From the cell containing the given text, extract its center point as [X, Y] coordinate. 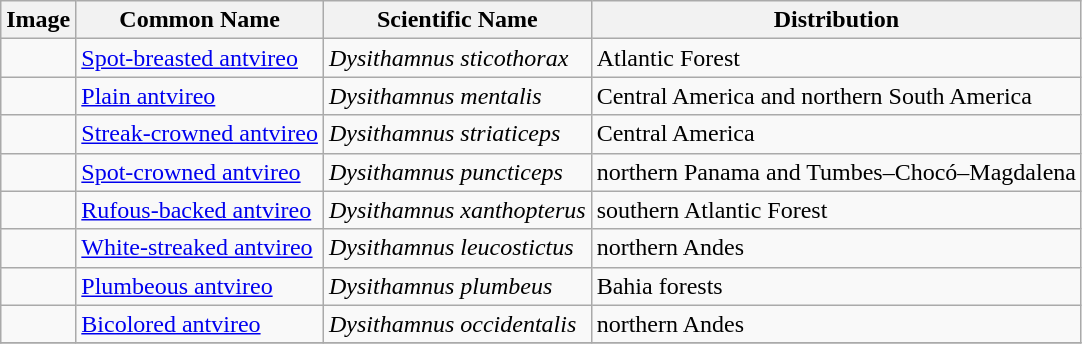
Dysithamnus striaticeps [457, 134]
Rufous-backed antvireo [200, 210]
northern Panama and Tumbes–Chocó–Magdalena [836, 172]
Dysithamnus mentalis [457, 96]
Spot-crowned antvireo [200, 172]
Dysithamnus occidentalis [457, 324]
Bahia forests [836, 286]
Central America [836, 134]
Image [38, 20]
Spot-breasted antvireo [200, 58]
Dysithamnus puncticeps [457, 172]
Plumbeous antvireo [200, 286]
Dysithamnus sticothorax [457, 58]
Plain antvireo [200, 96]
Atlantic Forest [836, 58]
Central America and northern South America [836, 96]
Distribution [836, 20]
Streak-crowned antvireo [200, 134]
Scientific Name [457, 20]
Dysithamnus leucostictus [457, 248]
Dysithamnus xanthopterus [457, 210]
White-streaked antvireo [200, 248]
Common Name [200, 20]
Bicolored antvireo [200, 324]
Dysithamnus plumbeus [457, 286]
southern Atlantic Forest [836, 210]
